Capture the cell that displays the provided text and extract its [X, Y] central coordinate. 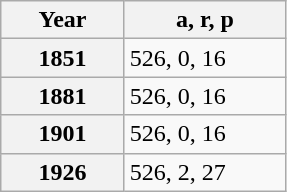
1881 [63, 96]
1926 [63, 172]
1901 [63, 134]
1851 [63, 58]
526, 2, 27 [204, 172]
a, r, p [204, 20]
Year [63, 20]
